Identify which cell holds the provided text, then report its (x, y) central coordinate. 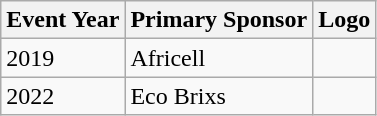
Primary Sponsor (219, 20)
Logo (344, 20)
2022 (63, 96)
Africell (219, 58)
Event Year (63, 20)
Eco Brixs (219, 96)
2019 (63, 58)
